Identify which cell holds the provided text, then report its (X, Y) central coordinate. 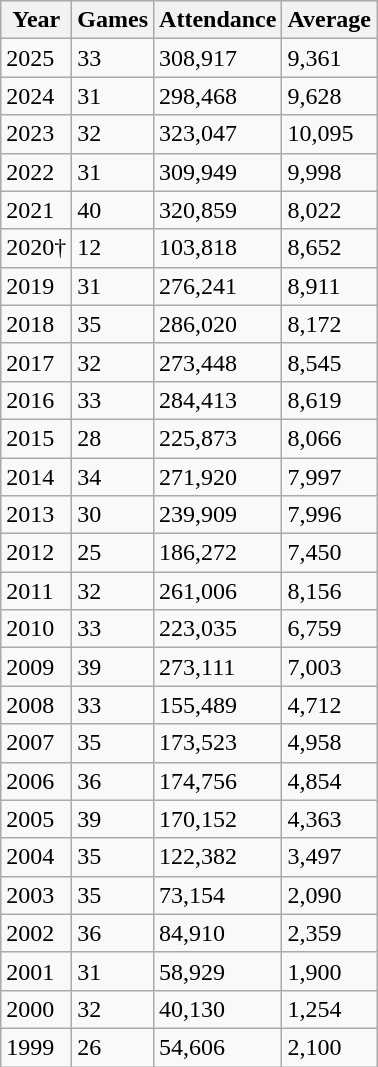
173,523 (218, 743)
2004 (36, 857)
2016 (36, 400)
2011 (36, 591)
323,047 (218, 134)
8,911 (330, 286)
4,958 (330, 743)
273,111 (218, 667)
223,035 (218, 629)
2025 (36, 58)
276,241 (218, 286)
4,712 (330, 705)
2021 (36, 210)
2,090 (330, 895)
2,359 (330, 933)
Average (330, 20)
6,759 (330, 629)
1,900 (330, 971)
8,022 (330, 210)
308,917 (218, 58)
2002 (36, 933)
2009 (36, 667)
3,497 (330, 857)
2018 (36, 324)
Year (36, 20)
174,756 (218, 781)
58,929 (218, 971)
7,450 (330, 553)
73,154 (218, 895)
4,363 (330, 819)
1999 (36, 1047)
239,909 (218, 515)
54,606 (218, 1047)
2005 (36, 819)
2012 (36, 553)
2014 (36, 477)
2022 (36, 172)
34 (113, 477)
7,997 (330, 477)
1,254 (330, 1009)
298,468 (218, 96)
2008 (36, 705)
2003 (36, 895)
261,006 (218, 591)
9,361 (330, 58)
8,066 (330, 438)
103,818 (218, 248)
7,996 (330, 515)
2,100 (330, 1047)
284,413 (218, 400)
4,854 (330, 781)
273,448 (218, 362)
9,628 (330, 96)
84,910 (218, 933)
7,003 (330, 667)
12 (113, 248)
186,272 (218, 553)
271,920 (218, 477)
309,949 (218, 172)
40,130 (218, 1009)
2013 (36, 515)
30 (113, 515)
320,859 (218, 210)
8,619 (330, 400)
122,382 (218, 857)
28 (113, 438)
2015 (36, 438)
2024 (36, 96)
Attendance (218, 20)
2006 (36, 781)
2020† (36, 248)
9,998 (330, 172)
2001 (36, 971)
25 (113, 553)
2007 (36, 743)
8,156 (330, 591)
10,095 (330, 134)
286,020 (218, 324)
225,873 (218, 438)
2023 (36, 134)
2019 (36, 286)
8,652 (330, 248)
8,545 (330, 362)
2017 (36, 362)
Games (113, 20)
26 (113, 1047)
40 (113, 210)
2010 (36, 629)
2000 (36, 1009)
155,489 (218, 705)
170,152 (218, 819)
8,172 (330, 324)
